Return [x, y] of the center of cell containing provided text 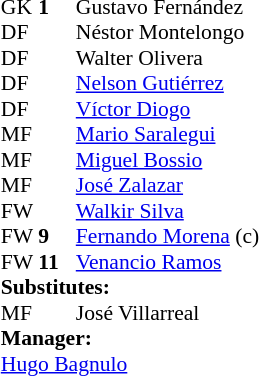
José Zalazar [168, 185]
Venancio Ramos [168, 262]
Walkir Silva [168, 211]
Walter Olivera [168, 58]
9 [57, 237]
José Villarreal [168, 313]
Néstor Montelongo [168, 33]
Mario Saralegui [168, 135]
11 [57, 262]
Miguel Bossio [168, 160]
Manager: [130, 339]
Víctor Diogo [168, 109]
Substitutes: [130, 287]
Nelson Gutiérrez [168, 83]
Fernando Morena (c) [168, 237]
